Capture the cell that displays the provided text and extract its [X, Y] central coordinate. 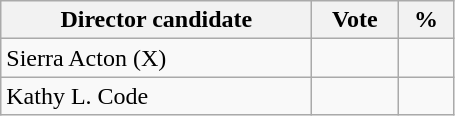
Director candidate [156, 20]
% [426, 20]
Kathy L. Code [156, 96]
Vote [355, 20]
Sierra Acton (X) [156, 58]
